Provide the [x, y] coordinate of the cell's center where the given text is located.  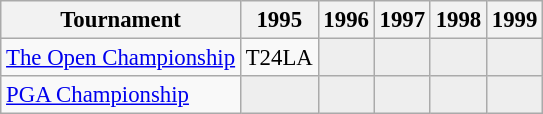
1999 [515, 20]
The Open Championship [121, 58]
1996 [346, 20]
1995 [279, 20]
PGA Championship [121, 95]
T24LA [279, 58]
Tournament [121, 20]
1998 [458, 20]
1997 [402, 20]
